Pinpoint the cell where the given text exists, returning its (x, y) midpoint coordinate. 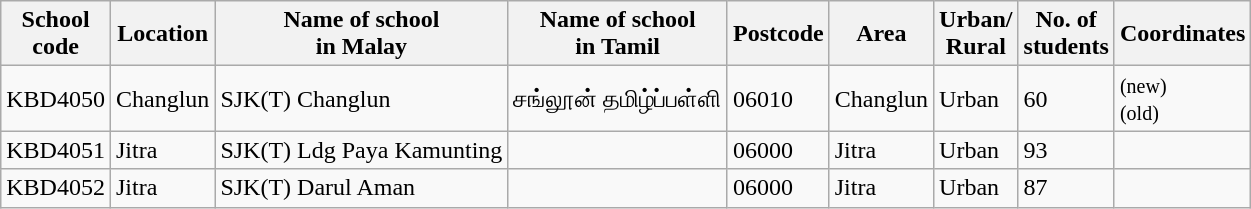
Name of schoolin Tamil (618, 34)
Postcode (778, 34)
93 (1066, 150)
Location (162, 34)
KBD4051 (56, 150)
SJK(T) Ldg Paya Kamunting (362, 150)
06010 (778, 98)
சங்லூன் தமிழ்ப்பள்ளி (618, 98)
KBD4052 (56, 188)
Name of schoolin Malay (362, 34)
SJK(T) Changlun (362, 98)
Area (881, 34)
60 (1066, 98)
No. ofstudents (1066, 34)
(new) (old) (1182, 98)
87 (1066, 188)
SJK(T) Darul Aman (362, 188)
Urban/Rural (976, 34)
KBD4050 (56, 98)
Coordinates (1182, 34)
Schoolcode (56, 34)
